Detect which cell encompasses the target text, then output its [x, y] center coordinate. 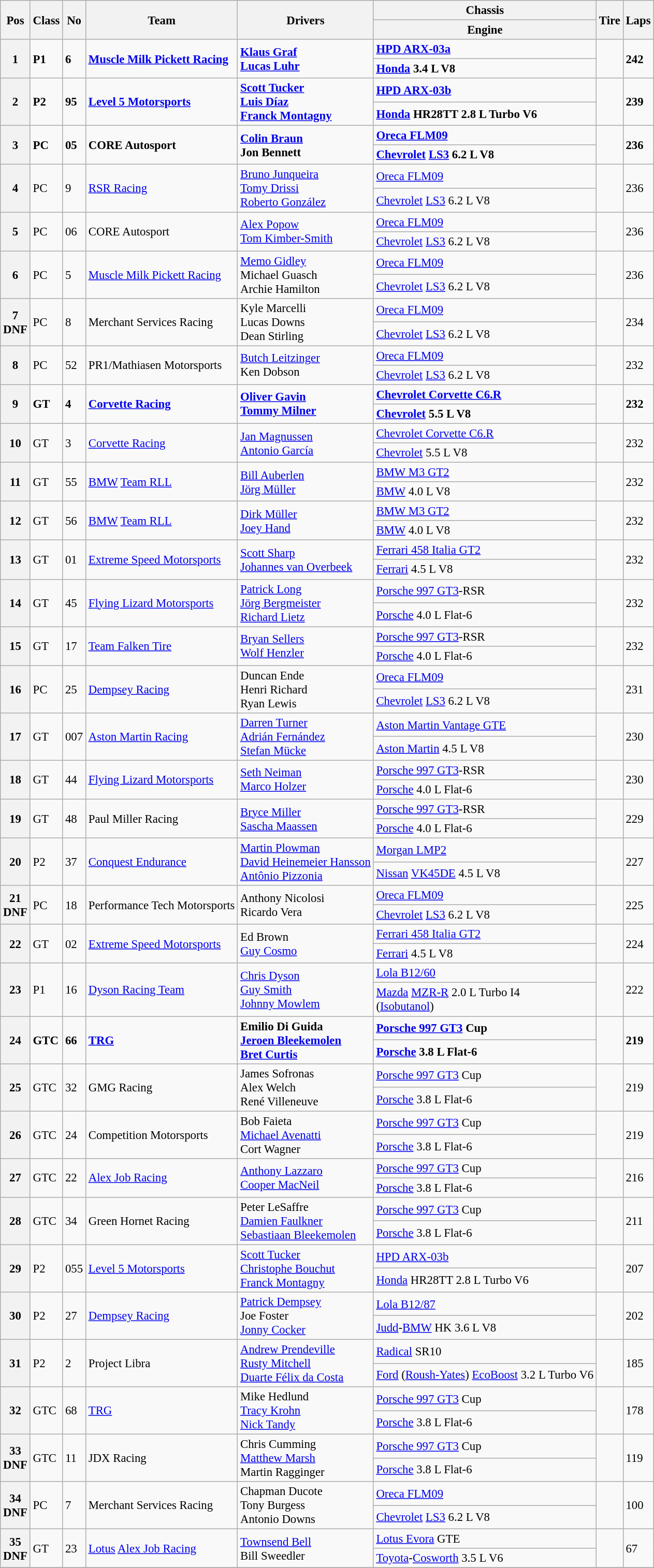
Lotus Alex Job Racing [162, 1548]
95 [75, 102]
178 [638, 1411]
55 [75, 482]
01 [75, 560]
229 [638, 819]
GMG Racing [162, 1087]
Ed Brown Guy Cosmo [306, 944]
Pos [16, 20]
Morgan LMP2 [485, 850]
Team [162, 20]
26 [16, 1135]
Mike Hedlund Tracy Krohn Nick Tandy [306, 1411]
211 [638, 1221]
Andrew Prendeville Rusty Mitchell Duarte Félix da Costa [306, 1363]
Drivers [306, 20]
Chassis [485, 10]
Bryan Sellers Wolf Henzler [306, 646]
Team Falken Tire [162, 646]
67 [638, 1548]
RSR Racing [162, 188]
Butch Leitzinger Ken Dobson [306, 365]
Aston Martin Racing [162, 737]
216 [638, 1178]
20 [16, 862]
100 [638, 1505]
31 [16, 1363]
224 [638, 944]
Kyle Marcelli Lucas Downs Dean Stirling [306, 322]
48 [75, 819]
Scott Tucker Christophe Bouchut Franck Montagny [306, 1268]
Duncan Ende Henri Richard Ryan Lewis [306, 689]
Dyson Racing Team [162, 990]
PR1/Mathiasen Motorsports [162, 365]
119 [638, 1458]
28 [16, 1221]
Jan Magnussen Antonio García [306, 443]
Colin Braun Jon Bennett [306, 145]
Alex Job Racing [162, 1178]
34 [75, 1221]
52 [75, 365]
Oliver Gavin Tommy Milner [306, 404]
Seth Neiman Marco Holzer [306, 779]
Project Libra [162, 1363]
Aston Martin 4.5 L V8 [485, 748]
Darren Turner Adrián Fernández Stefan Mücke [306, 737]
45 [75, 603]
222 [638, 990]
Scott Sharp Johannes van Overbeek [306, 560]
HPD ARX-03a [485, 49]
56 [75, 521]
202 [638, 1316]
Bill Auberlen Jörg Müller [306, 482]
Chapman Ducote Tony Burgess Antonio Downs [306, 1505]
15 [16, 646]
Laps [638, 20]
33DNF [16, 1458]
Conquest Endurance [162, 862]
Class [47, 20]
225 [638, 905]
JDX Racing [162, 1458]
Emilio Di Guida Jeroen Bleekemolen Bret Curtis [306, 1040]
14 [16, 603]
No [75, 20]
29 [16, 1268]
Engine [485, 30]
Performance Tech Motorsports [162, 905]
Klaus Graf Lucas Luhr [306, 59]
13 [16, 560]
Honda 3.4 L V8 [485, 69]
37 [75, 862]
234 [638, 322]
35DNF [16, 1548]
Townsend Bell Bill Sweedler [306, 1548]
19 [16, 819]
207 [638, 1268]
Tire [610, 20]
30 [16, 1316]
Competition Motorsports [162, 1135]
Paul Miller Racing [162, 819]
007 [75, 737]
Peter LeSaffre Damien Faulkner Sebastiaan Bleekemolen [306, 1221]
239 [638, 102]
Bob Faieta Michael Avenatti Cort Wagner [306, 1135]
Lotus Evora GTE [485, 1539]
Anthony Nicolosi Ricardo Vera [306, 905]
Toyota-Cosworth 3.5 L V6 [485, 1558]
242 [638, 59]
7DNF [16, 322]
Ford (Roush-Yates) EcoBoost 3.2 L Turbo V6 [485, 1375]
055 [75, 1268]
05 [75, 145]
Patrick Long Jörg Bergmeister Richard Lietz [306, 603]
Radical SR10 [485, 1351]
21DNF [16, 905]
Lola B12/60 [485, 973]
Nissan VK45DE 4.5 L V8 [485, 874]
1 [16, 59]
Chris Dyson Guy Smith Johnny Mowlem [306, 990]
Memo Gidley Michael Guasch Archie Hamilton [306, 275]
Bryce Miller Sascha Maassen [306, 819]
44 [75, 779]
Mazda MZR-R 2.0 L Turbo I4(Isobutanol) [485, 1000]
Alex Popow Tom Kimber-Smith [306, 232]
Lola B12/87 [485, 1304]
227 [638, 862]
7 [75, 1505]
185 [638, 1363]
Patrick Dempsey Joe Foster Jonny Cocker [306, 1316]
231 [638, 689]
Scott Tucker Luis Díaz Franck Montagny [306, 102]
12 [16, 521]
Judd-BMW HK 3.6 L V8 [485, 1328]
Dirk Müller Joey Hand [306, 521]
Green Hornet Racing [162, 1221]
02 [75, 944]
James Sofronas Alex Welch René Villeneuve [306, 1087]
Martin Plowman David Heinemeier Hansson Antônio Pizzonia [306, 862]
Aston Martin Vantage GTE [485, 725]
10 [16, 443]
Anthony Lazzaro Cooper MacNeil [306, 1178]
34DNF [16, 1505]
68 [75, 1411]
06 [75, 232]
Chris Cumming Matthew Marsh Martin Ragginger [306, 1458]
Bruno Junqueira Tomy Drissi Roberto González [306, 188]
66 [75, 1040]
